Return the (x, y) coordinate for the center point of the cell that contains the specified text.  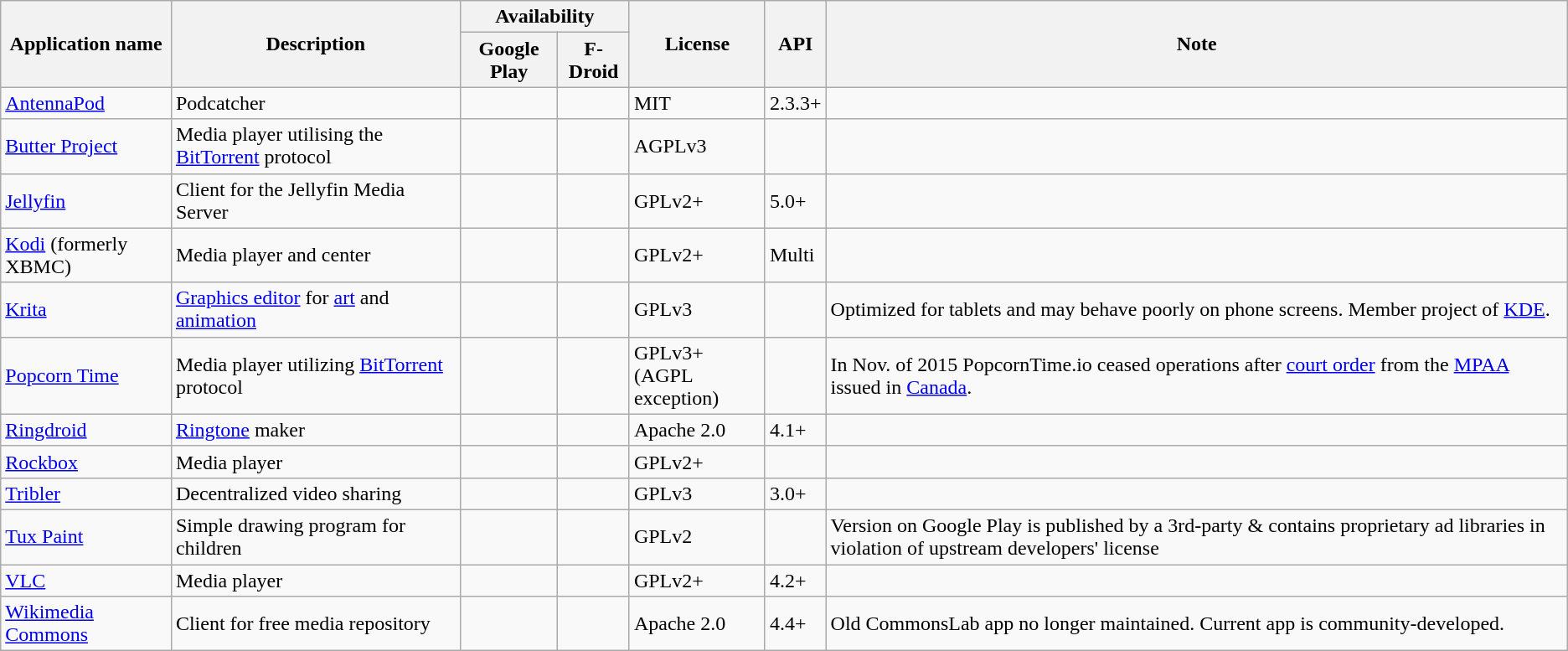
Optimized for tablets and may behave poorly on phone screens. Member project of KDE. (1196, 310)
4.2+ (796, 581)
Media player and center (315, 255)
Ringdroid (86, 430)
Popcorn Time (86, 375)
Client for free media repository (315, 623)
AntennaPod (86, 103)
3.0+ (796, 493)
5.0+ (796, 201)
Krita (86, 310)
Tux Paint (86, 536)
API (796, 44)
GPLv3+(AGPL exception) (697, 375)
Client for the Jellyfin Media Server (315, 201)
4.4+ (796, 623)
Tribler (86, 493)
Version on Google Play is published by a 3rd-party & contains proprietary ad libraries in violation of upstream developers' license (1196, 536)
Podcatcher (315, 103)
Simple drawing program for children (315, 536)
Media player utilising the BitTorrent protocol (315, 146)
Availability (544, 17)
Old CommonsLab app no longer maintained. Current app is community-developed. (1196, 623)
Multi (796, 255)
Butter Project (86, 146)
Description (315, 44)
Ringtone maker (315, 430)
MIT (697, 103)
GPLv2 (697, 536)
Graphics editor for art and animation (315, 310)
AGPLv3 (697, 146)
License (697, 44)
Google Play (509, 60)
Note (1196, 44)
Media player utilizing BitTorrent protocol (315, 375)
VLC (86, 581)
Decentralized video sharing (315, 493)
Jellyfin (86, 201)
Rockbox (86, 462)
Wikimedia Commons (86, 623)
Application name (86, 44)
4.1+ (796, 430)
2.3.3+ (796, 103)
In Nov. of 2015 PopcornTime.io ceased operations after court order from the MPAA issued in Canada. (1196, 375)
Kodi (formerly XBMC) (86, 255)
F-Droid (593, 60)
